Return (x, y) of the center of cell containing provided text 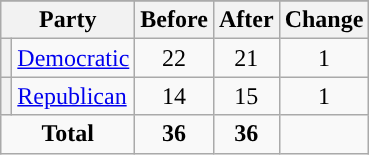
After (246, 20)
Democratic (74, 58)
22 (174, 58)
Party (68, 20)
Republican (74, 96)
Before (174, 20)
Total (68, 134)
14 (174, 96)
21 (246, 58)
15 (246, 96)
Change (324, 20)
